Output the [X, Y] coordinate of the center of the cell containing the given text.  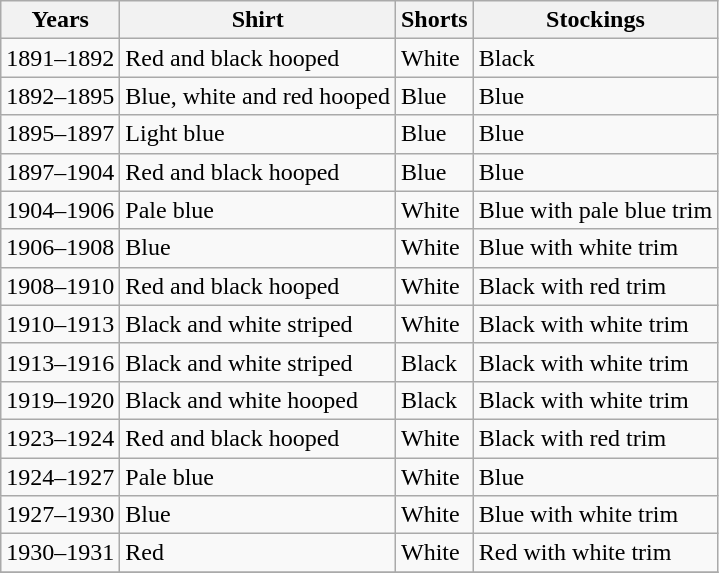
1891–1892 [60, 58]
Shirt [258, 20]
Years [60, 20]
1927–1930 [60, 515]
1924–1927 [60, 477]
Blue with pale blue trim [595, 210]
Red [258, 553]
1913–1916 [60, 362]
1908–1910 [60, 286]
Red with white trim [595, 553]
1930–1931 [60, 553]
1923–1924 [60, 438]
1892–1895 [60, 96]
Blue, white and red hooped [258, 96]
1895–1897 [60, 134]
1910–1913 [60, 324]
Black and white hooped [258, 400]
Shorts [434, 20]
Stockings [595, 20]
1906–1908 [60, 248]
1897–1904 [60, 172]
1919–1920 [60, 400]
1904–1906 [60, 210]
Light blue [258, 134]
